Determine the [x, y] coordinate at the center of the cell enclosing the given text.  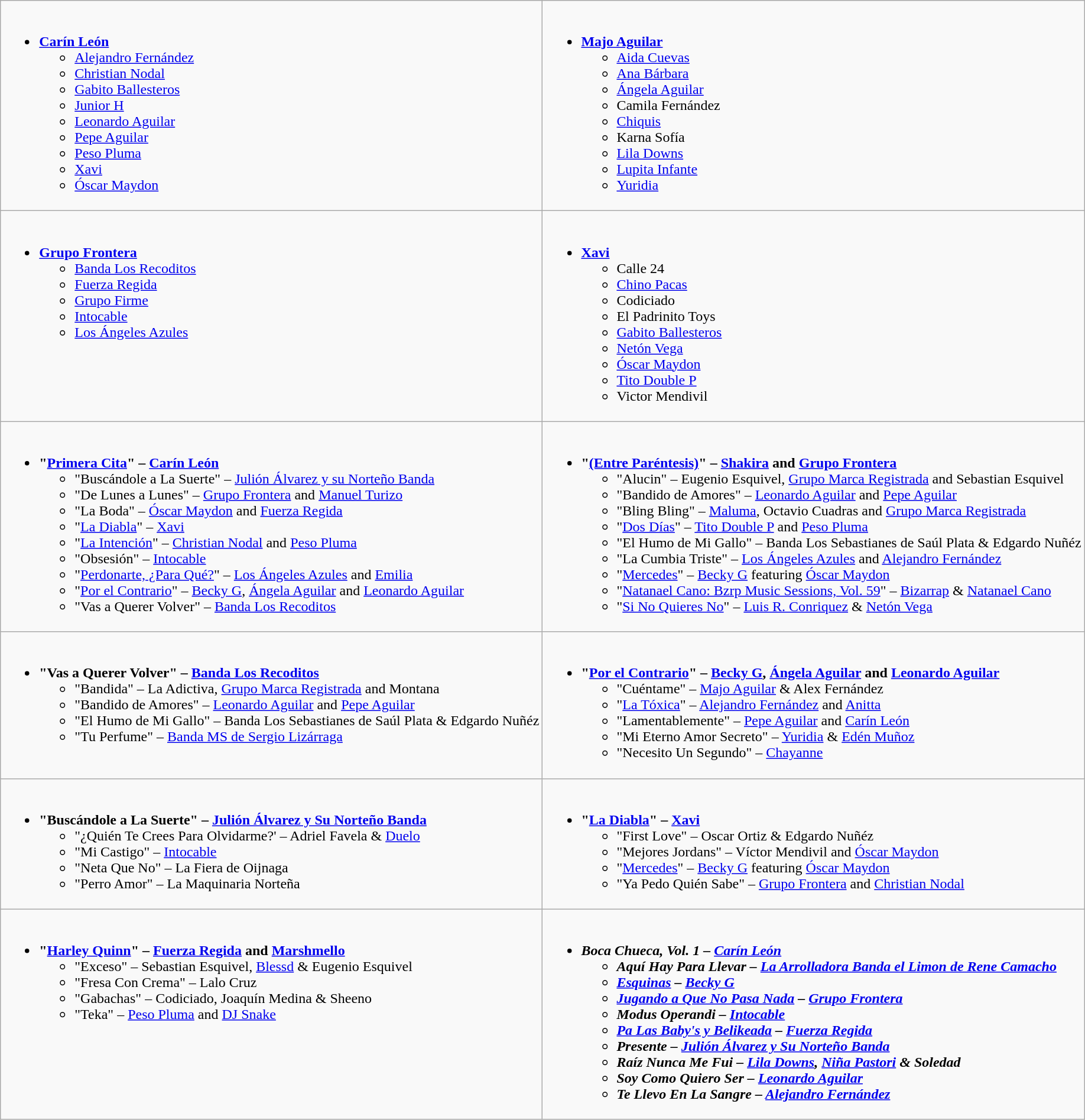
Carín LeónAlejandro FernándezChristian NodalGabito BallesterosJunior HLeonardo AguilarPepe AguilarPeso PlumaXaviÓscar Maydon [272, 106]
Grupo FronteraBanda Los RecoditosFuerza RegidaGrupo FirmeIntocableLos Ángeles Azules [272, 316]
Majo AguilarAida CuevasAna BárbaraÁngela AguilarCamila FernándezChiquisKarna SofíaLila DownsLupita InfanteYuridia [813, 106]
XaviCalle 24Chino PacasCodiciadoEl Padrinito ToysGabito BallesterosNetón VegaÓscar MaydonTito Double PVictor Mendivil [813, 316]
